Pinpoint the cell where the given text exists, returning its (X, Y) midpoint coordinate. 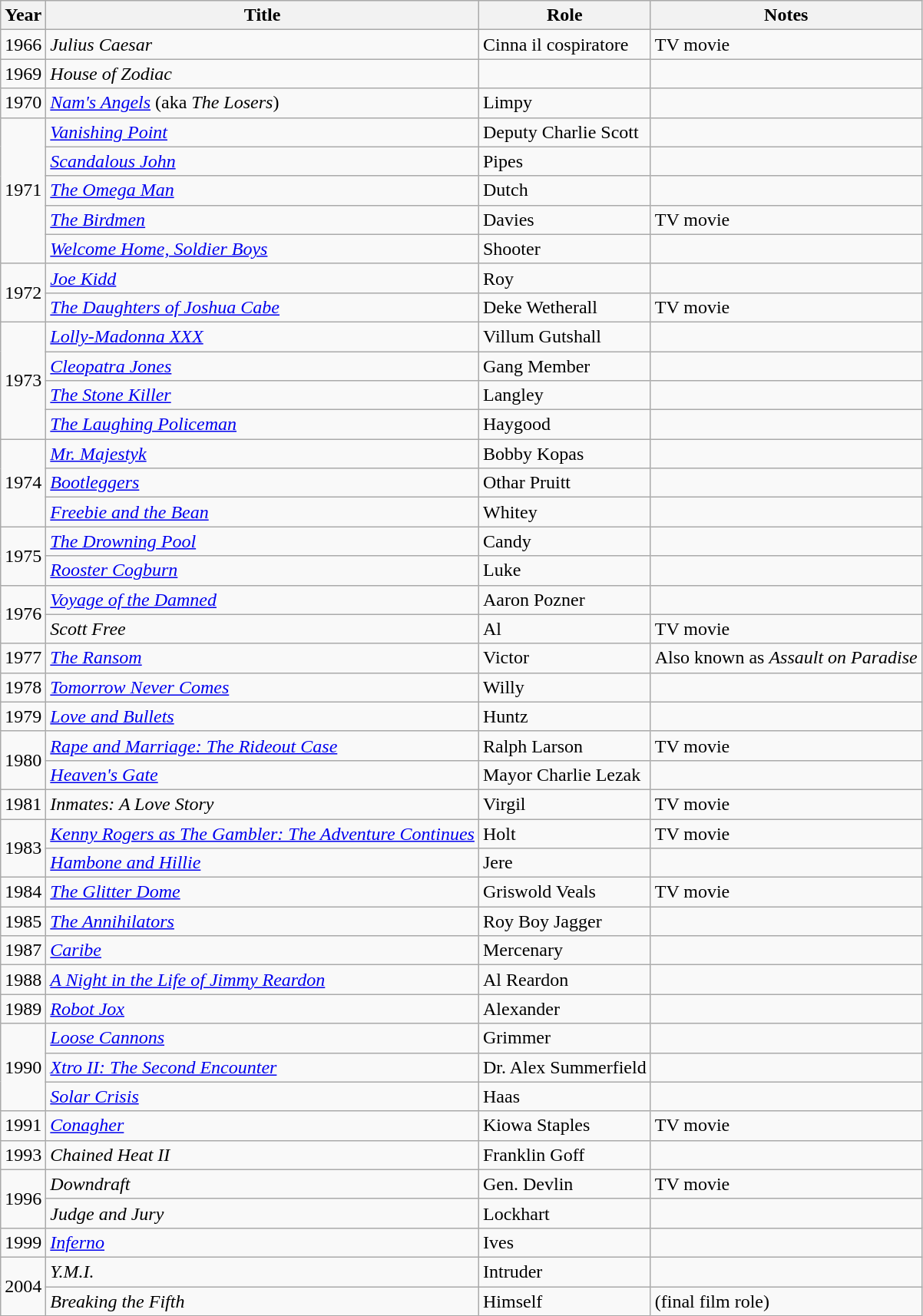
The Laughing Policeman (263, 425)
1983 (23, 848)
Villum Gutshall (564, 336)
Deputy Charlie Scott (564, 132)
Bobby Kopas (564, 454)
Deke Wetherall (564, 307)
Inferno (263, 1242)
Roy (564, 278)
(final film role) (786, 1301)
Title (263, 15)
Holt (564, 833)
Virgil (564, 804)
Rape and Marriage: The Rideout Case (263, 746)
Cleopatra Jones (263, 366)
Rooster Cogburn (263, 570)
1990 (23, 1067)
Hambone and Hillie (263, 863)
1980 (23, 760)
1987 (23, 951)
Freebie and the Bean (263, 512)
Downdraft (263, 1184)
1972 (23, 293)
1979 (23, 716)
Haas (564, 1096)
Langley (564, 395)
Solar Crisis (263, 1096)
1975 (23, 556)
Dutch (564, 190)
Ralph Larson (564, 746)
Griswold Veals (564, 892)
1996 (23, 1199)
Candy (564, 541)
Scott Free (263, 629)
Intruder (564, 1271)
1969 (23, 74)
2004 (23, 1286)
Franklin Goff (564, 1155)
Pipes (564, 161)
1973 (23, 380)
Davies (564, 220)
Robot Jox (263, 1009)
Himself (564, 1301)
Mayor Charlie Lezak (564, 775)
Kenny Rogers as The Gambler: The Adventure Continues (263, 833)
1993 (23, 1155)
Roy Boy Jagger (564, 921)
1977 (23, 658)
The Daughters of Joshua Cabe (263, 307)
Chained Heat II (263, 1155)
Heaven's Gate (263, 775)
The Glitter Dome (263, 892)
The Drowning Pool (263, 541)
1971 (23, 190)
Cinna il cospiratore (564, 45)
Caribe (263, 951)
Alexander (564, 1009)
Aaron Pozner (564, 600)
1999 (23, 1242)
Gang Member (564, 366)
Lockhart (564, 1213)
Y.M.I. (263, 1271)
The Omega Man (263, 190)
The Annihilators (263, 921)
1976 (23, 614)
Bootleggers (263, 483)
Xtro II: The Second Encounter (263, 1067)
Judge and Jury (263, 1213)
The Ransom (263, 658)
Year (23, 15)
Love and Bullets (263, 716)
Breaking the Fifth (263, 1301)
Dr. Alex Summerfield (564, 1067)
Mercenary (564, 951)
Notes (786, 15)
Mr. Majestyk (263, 454)
Luke (564, 570)
1988 (23, 980)
Joe Kidd (263, 278)
Willy (564, 687)
Welcome Home, Soldier Boys (263, 249)
1981 (23, 804)
Grimmer (564, 1038)
1984 (23, 892)
Julius Caesar (263, 45)
The Birdmen (263, 220)
Nam's Angels (aka The Losers) (263, 103)
1991 (23, 1126)
1966 (23, 45)
1985 (23, 921)
Conagher (263, 1126)
1978 (23, 687)
A Night in the Life of Jimmy Reardon (263, 980)
Jere (564, 863)
Vanishing Point (263, 132)
Also known as Assault on Paradise (786, 658)
Lolly-Madonna XXX (263, 336)
Gen. Devlin (564, 1184)
Al Reardon (564, 980)
Huntz (564, 716)
Othar Pruitt (564, 483)
House of Zodiac (263, 74)
1974 (23, 483)
Whitey (564, 512)
Victor (564, 658)
Loose Cannons (263, 1038)
Tomorrow Never Comes (263, 687)
Scandalous John (263, 161)
Ives (564, 1242)
Kiowa Staples (564, 1126)
Shooter (564, 249)
The Stone Killer (263, 395)
Voyage of the Damned (263, 600)
Limpy (564, 103)
Inmates: A Love Story (263, 804)
Al (564, 629)
1989 (23, 1009)
Haygood (564, 425)
1970 (23, 103)
Role (564, 15)
